For the text-containing cell, return its midpoint in [X, Y] coordinate format. 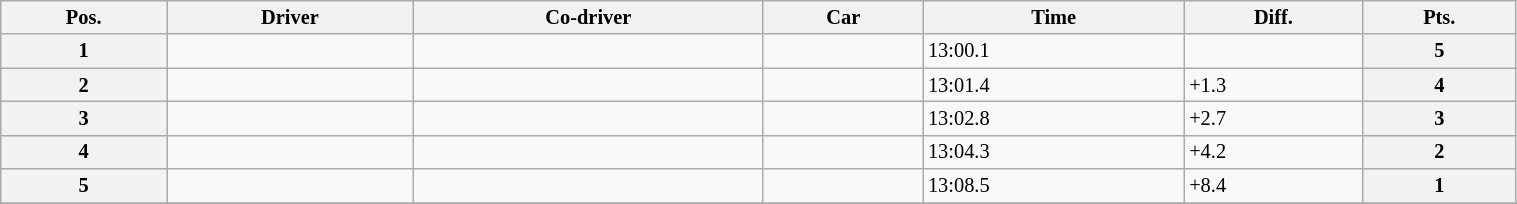
Time [1054, 17]
+1.3 [1273, 85]
Pos. [84, 17]
Driver [290, 17]
Pts. [1440, 17]
Co-driver [588, 17]
+8.4 [1273, 186]
13:01.4 [1054, 85]
+2.7 [1273, 118]
13:04.3 [1054, 152]
13:02.8 [1054, 118]
Diff. [1273, 17]
13:00.1 [1054, 51]
13:08.5 [1054, 186]
Car [843, 17]
+4.2 [1273, 152]
